Extract the (x, y) coordinate from the center of the cell holding the provided text.  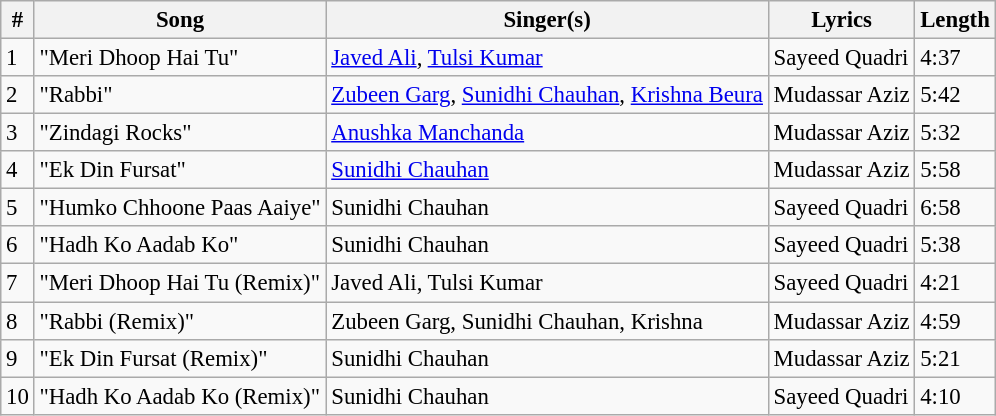
"Hadh Ko Aadab Ko" (180, 245)
Song (180, 20)
4:37 (955, 58)
8 (18, 321)
"Ek Din Fursat" (180, 170)
5:32 (955, 133)
Lyrics (842, 20)
Anushka Manchanda (547, 133)
"Ek Din Fursat (Remix)" (180, 358)
# (18, 20)
5:21 (955, 358)
3 (18, 133)
"Rabbi (Remix)" (180, 321)
10 (18, 396)
5:42 (955, 95)
"Hadh Ko Aadab Ko (Remix)" (180, 396)
7 (18, 283)
"Meri Dhoop Hai Tu" (180, 58)
9 (18, 358)
"Meri Dhoop Hai Tu (Remix)" (180, 283)
Singer(s) (547, 20)
6 (18, 245)
Zubeen Garg, Sunidhi Chauhan, Krishna (547, 321)
5 (18, 208)
Length (955, 20)
5:58 (955, 170)
5:38 (955, 245)
4:59 (955, 321)
4 (18, 170)
6:58 (955, 208)
4:10 (955, 396)
"Humko Chhoone Paas Aaiye" (180, 208)
Zubeen Garg, Sunidhi Chauhan, Krishna Beura (547, 95)
"Rabbi" (180, 95)
4:21 (955, 283)
2 (18, 95)
"Zindagi Rocks" (180, 133)
1 (18, 58)
